Determine the [X, Y] coordinate at the center of the cell enclosing the given text.  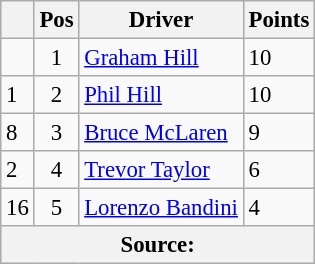
Pos [56, 20]
Bruce McLaren [161, 133]
16 [18, 208]
3 [56, 133]
Phil Hill [161, 95]
6 [278, 170]
9 [278, 133]
Lorenzo Bandini [161, 208]
Graham Hill [161, 58]
Driver [161, 20]
5 [56, 208]
Points [278, 20]
Trevor Taylor [161, 170]
Source: [158, 245]
8 [18, 133]
